Search for the cell housing the specified text and yield its (X, Y) center coordinate. 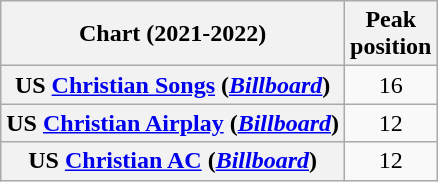
Peak position (391, 34)
US Christian AC (Billboard) (173, 161)
16 (391, 85)
Chart (2021-2022) (173, 34)
US Christian Airplay (Billboard) (173, 123)
US Christian Songs (Billboard) (173, 85)
